Identify which cell holds the provided text, then report its [x, y] central coordinate. 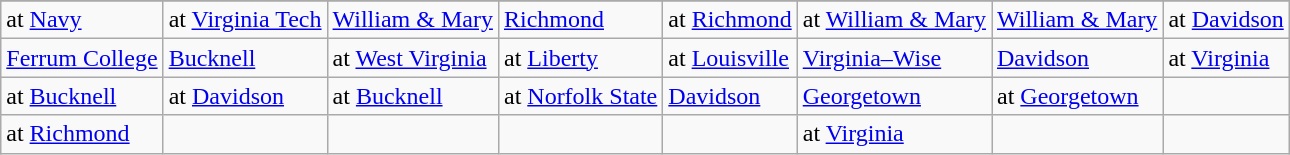
at Virginia Tech [245, 20]
at Louisville [730, 58]
Richmond [580, 20]
Virginia–Wise [894, 58]
at Liberty [580, 58]
at West Virginia [412, 58]
at Navy [82, 20]
at Georgetown [1078, 96]
Georgetown [894, 96]
at Norfolk State [580, 96]
at William & Mary [894, 20]
Ferrum College [82, 58]
Bucknell [245, 58]
